Identify which cell holds the provided text, then report its [X, Y] central coordinate. 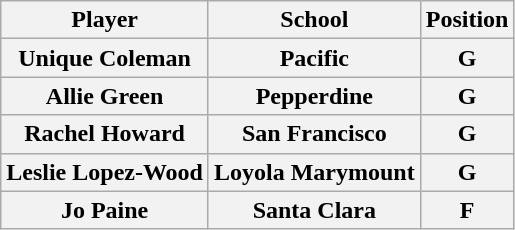
Loyola Marymount [314, 172]
Rachel Howard [105, 134]
Pepperdine [314, 96]
Unique Coleman [105, 58]
Position [467, 20]
Player [105, 20]
Pacific [314, 58]
Santa Clara [314, 210]
San Francisco [314, 134]
School [314, 20]
Allie Green [105, 96]
Leslie Lopez-Wood [105, 172]
Jo Paine [105, 210]
F [467, 210]
